Search for the cell housing the specified text and yield its (X, Y) center coordinate. 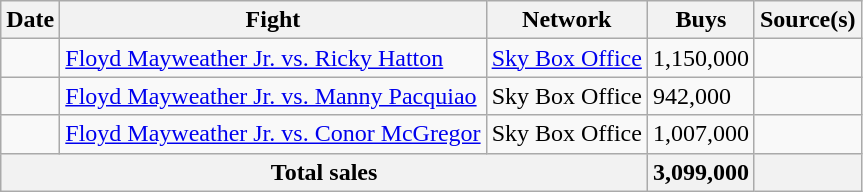
Buys (700, 20)
942,000 (700, 96)
Date (30, 20)
Fight (273, 20)
Floyd Mayweather Jr. vs. Manny Pacquiao (273, 96)
Floyd Mayweather Jr. vs. Conor McGregor (273, 134)
1,150,000 (700, 58)
1,007,000 (700, 134)
Network (566, 20)
3,099,000 (700, 172)
Floyd Mayweather Jr. vs. Ricky Hatton (273, 58)
Source(s) (808, 20)
Total sales (324, 172)
